Capture the cell that displays the provided text and extract its [X, Y] central coordinate. 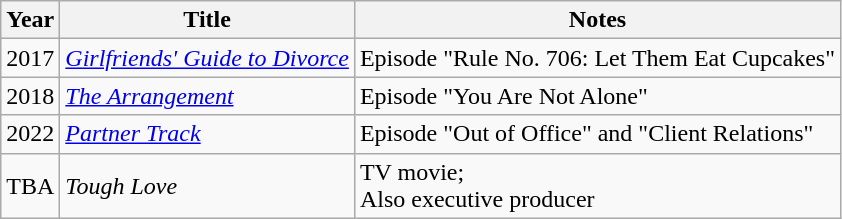
Year [30, 20]
Episode "Out of Office" and "Client Relations" [597, 134]
Episode "Rule No. 706: Let Them Eat Cupcakes" [597, 58]
2022 [30, 134]
TBA [30, 186]
Partner Track [208, 134]
2017 [30, 58]
2018 [30, 96]
Notes [597, 20]
Episode "You Are Not Alone" [597, 96]
Tough Love [208, 186]
Girlfriends' Guide to Divorce [208, 58]
TV movie;Also executive producer [597, 186]
Title [208, 20]
The Arrangement [208, 96]
